Return the [x, y] coordinate for the center point of the cell that contains the specified text.  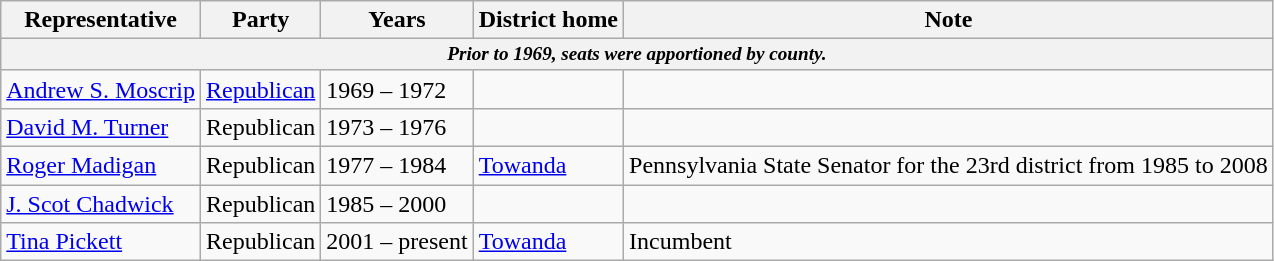
2001 – present [397, 242]
Andrew S. Moscrip [101, 89]
1969 – 1972 [397, 89]
Note [949, 20]
1977 – 1984 [397, 166]
Representative [101, 20]
Tina Pickett [101, 242]
Pennsylvania State Senator for the 23rd district from 1985 to 2008 [949, 166]
Roger Madigan [101, 166]
Party [260, 20]
Prior to 1969, seats were apportioned by county. [637, 55]
Years [397, 20]
Incumbent [949, 242]
J. Scot Chadwick [101, 204]
David M. Turner [101, 128]
1985 – 2000 [397, 204]
District home [548, 20]
1973 – 1976 [397, 128]
